Return [x, y] of the center of cell containing provided text 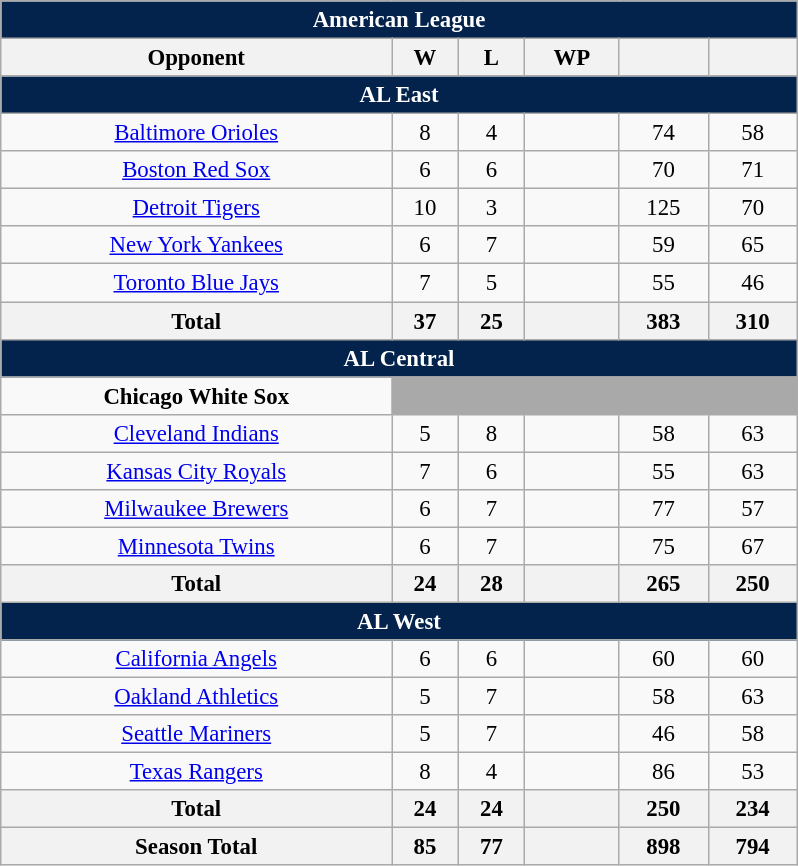
59 [664, 245]
71 [752, 170]
Milwaukee Brewers [196, 509]
74 [664, 133]
Toronto Blue Jays [196, 283]
794 [752, 847]
AL East [399, 95]
American League [399, 20]
Minnesota Twins [196, 546]
Cleveland Indians [196, 433]
234 [752, 809]
AL West [399, 621]
25 [491, 321]
37 [425, 321]
3 [491, 208]
85 [425, 847]
AL Central [399, 358]
Oakland Athletics [196, 697]
Season Total [196, 847]
Seattle Mariners [196, 734]
Texas Rangers [196, 772]
383 [664, 321]
28 [491, 584]
Detroit Tigers [196, 208]
898 [664, 847]
Chicago White Sox [196, 396]
265 [664, 584]
57 [752, 509]
Baltimore Orioles [196, 133]
WP [572, 58]
53 [752, 772]
Boston Red Sox [196, 170]
310 [752, 321]
125 [664, 208]
65 [752, 245]
California Angels [196, 659]
New York Yankees [196, 245]
L [491, 58]
10 [425, 208]
75 [664, 546]
Kansas City Royals [196, 471]
67 [752, 546]
W [425, 58]
Opponent [196, 58]
86 [664, 772]
